Return the [x, y] coordinate for the center point of the cell that contains the specified text.  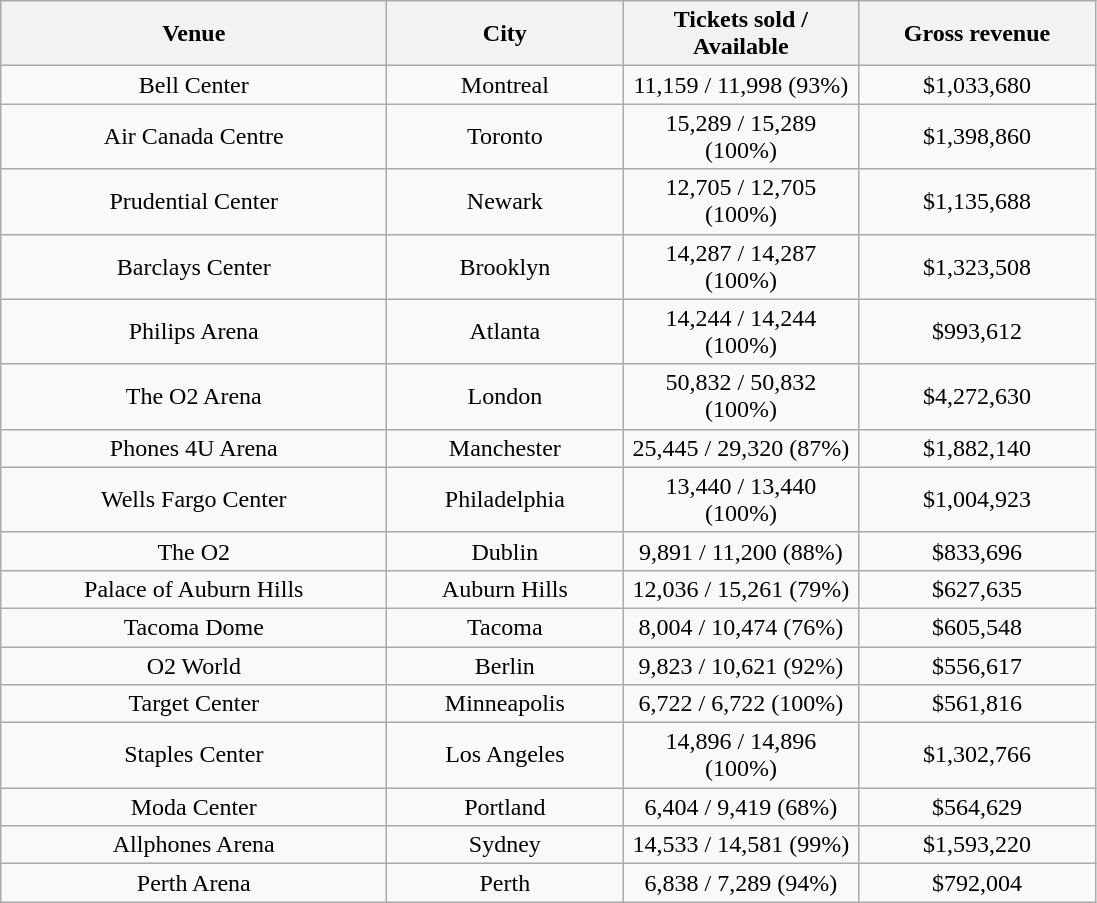
$833,696 [977, 551]
Portland [505, 807]
$561,816 [977, 704]
6,722 / 6,722 (100%) [741, 704]
Brooklyn [505, 266]
Newark [505, 202]
Toronto [505, 136]
Manchester [505, 448]
Phones 4U Arena [194, 448]
Target Center [194, 704]
Tacoma Dome [194, 627]
Staples Center [194, 756]
$1,302,766 [977, 756]
Prudential Center [194, 202]
$993,612 [977, 332]
Montreal [505, 85]
Tickets sold / Available [741, 34]
$1,398,860 [977, 136]
Allphones Arena [194, 845]
25,445 / 29,320 (87%) [741, 448]
14,287 / 14,287 (100%) [741, 266]
O2 World [194, 665]
12,705 / 12,705 (100%) [741, 202]
$1,004,923 [977, 500]
$4,272,630 [977, 396]
$564,629 [977, 807]
Auburn Hills [505, 589]
14,896 / 14,896 (100%) [741, 756]
Barclays Center [194, 266]
Tacoma [505, 627]
9,823 / 10,621 (92%) [741, 665]
London [505, 396]
The O2 Arena [194, 396]
$627,635 [977, 589]
Perth Arena [194, 883]
11,159 / 11,998 (93%) [741, 85]
Los Angeles [505, 756]
6,404 / 9,419 (68%) [741, 807]
13,440 / 13,440 (100%) [741, 500]
$792,004 [977, 883]
City [505, 34]
$556,617 [977, 665]
15,289 / 15,289 (100%) [741, 136]
Gross revenue [977, 34]
Berlin [505, 665]
Philips Arena [194, 332]
Palace of Auburn Hills [194, 589]
Minneapolis [505, 704]
14,244 / 14,244 (100%) [741, 332]
8,004 / 10,474 (76%) [741, 627]
Bell Center [194, 85]
Venue [194, 34]
9,891 / 11,200 (88%) [741, 551]
14,533 / 14,581 (99%) [741, 845]
Philadelphia [505, 500]
$1,593,220 [977, 845]
12,036 / 15,261 (79%) [741, 589]
Dublin [505, 551]
$1,135,688 [977, 202]
$1,882,140 [977, 448]
Perth [505, 883]
50,832 / 50,832 (100%) [741, 396]
6,838 / 7,289 (94%) [741, 883]
Sydney [505, 845]
The O2 [194, 551]
Air Canada Centre [194, 136]
Moda Center [194, 807]
$1,033,680 [977, 85]
Wells Fargo Center [194, 500]
$1,323,508 [977, 266]
$605,548 [977, 627]
Atlanta [505, 332]
